Return the (X, Y) coordinate for the center point of the cell that contains the specified text.  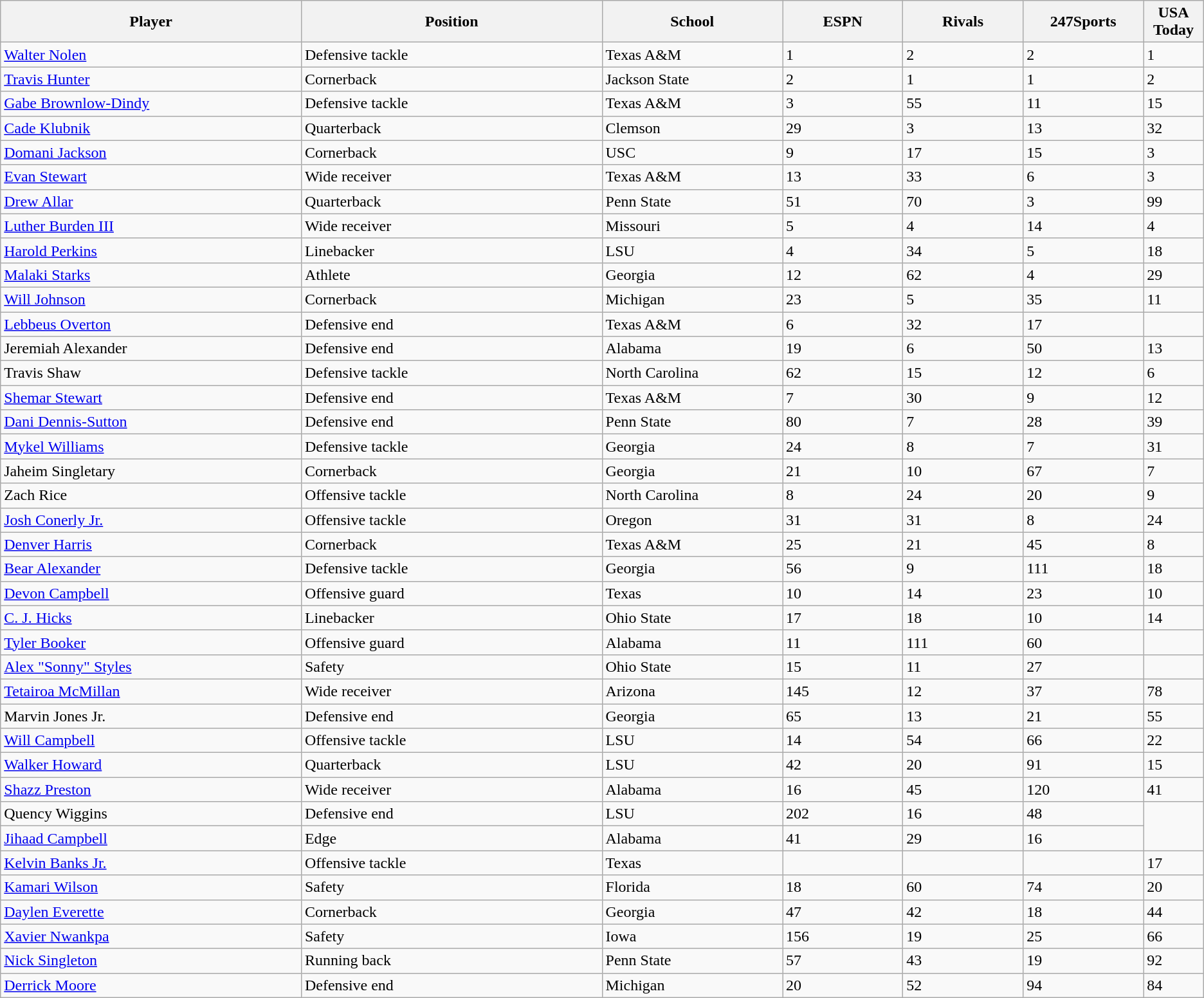
92 (1174, 961)
Harold Perkins (151, 250)
22 (1174, 741)
Derrick Moore (151, 985)
65 (843, 716)
120 (1083, 790)
Arizona (692, 691)
247Sports (1083, 22)
99 (1174, 201)
Bear Alexander (151, 569)
30 (963, 398)
78 (1174, 691)
Lebbeus Overton (151, 324)
Player (151, 22)
Travis Shaw (151, 373)
Shazz Preston (151, 790)
C. J. Hicks (151, 618)
47 (843, 912)
Rivals (963, 22)
57 (843, 961)
Mykel Williams (151, 447)
51 (843, 201)
Walter Nolen (151, 55)
Quency Wiggins (151, 814)
Jackson State (692, 79)
Travis Hunter (151, 79)
28 (1083, 422)
Domani Jackson (151, 152)
91 (1083, 765)
50 (1083, 349)
Position (452, 22)
Tetairoa McMillan (151, 691)
70 (963, 201)
Kamari Wilson (151, 887)
80 (843, 422)
27 (1083, 667)
52 (963, 985)
156 (843, 936)
USC (692, 152)
Iowa (692, 936)
School (692, 22)
44 (1174, 912)
Daylen Everette (151, 912)
34 (963, 250)
Oregon (692, 520)
202 (843, 814)
74 (1083, 887)
37 (1083, 691)
54 (963, 741)
39 (1174, 422)
Walker Howard (151, 765)
Gabe Brownlow-Dindy (151, 104)
Marvin Jones Jr. (151, 716)
145 (843, 691)
35 (1083, 299)
Josh Conerly Jr. (151, 520)
USA Today (1174, 22)
67 (1083, 471)
Clemson (692, 128)
Athlete (452, 275)
Jeremiah Alexander (151, 349)
Zach Rice (151, 495)
Shemar Stewart (151, 398)
43 (963, 961)
Devon Campbell (151, 593)
Luther Burden III (151, 226)
Will Campbell (151, 741)
84 (1174, 985)
Missouri (692, 226)
Nick Singleton (151, 961)
Evan Stewart (151, 177)
Jaheim Singletary (151, 471)
Jihaad Campbell (151, 838)
Alex "Sonny" Styles (151, 667)
94 (1083, 985)
Tyler Booker (151, 642)
Cade Klubnik (151, 128)
33 (963, 177)
Denver Harris (151, 544)
Florida (692, 887)
Edge (452, 838)
Malaki Starks (151, 275)
Dani Dennis-Sutton (151, 422)
Kelvin Banks Jr. (151, 863)
56 (843, 569)
ESPN (843, 22)
Will Johnson (151, 299)
Running back (452, 961)
Drew Allar (151, 201)
48 (1083, 814)
Xavier Nwankpa (151, 936)
